Determine the (x, y) coordinate at the center of the cell enclosing the given text.  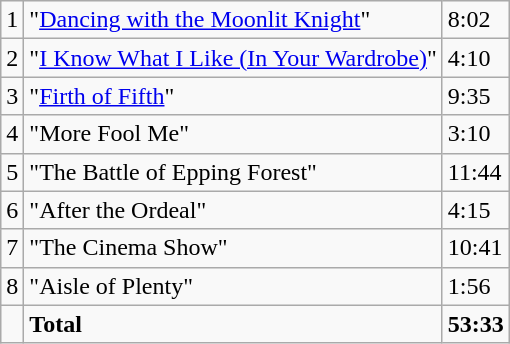
2 (12, 58)
"I Know What I Like (In Your Wardrobe)" (233, 58)
4 (12, 134)
4:10 (476, 58)
10:41 (476, 248)
"More Fool Me" (233, 134)
1:56 (476, 286)
"After the Ordeal" (233, 210)
"Firth of Fifth" (233, 96)
4:15 (476, 210)
"The Cinema Show" (233, 248)
9:35 (476, 96)
3 (12, 96)
7 (12, 248)
53:33 (476, 324)
Total (233, 324)
8 (12, 286)
1 (12, 20)
3:10 (476, 134)
"The Battle of Epping Forest" (233, 172)
"Aisle of Plenty" (233, 286)
8:02 (476, 20)
11:44 (476, 172)
"Dancing with the Moonlit Knight" (233, 20)
5 (12, 172)
6 (12, 210)
